From the cell containing the given text, extract its center point as (x, y) coordinate. 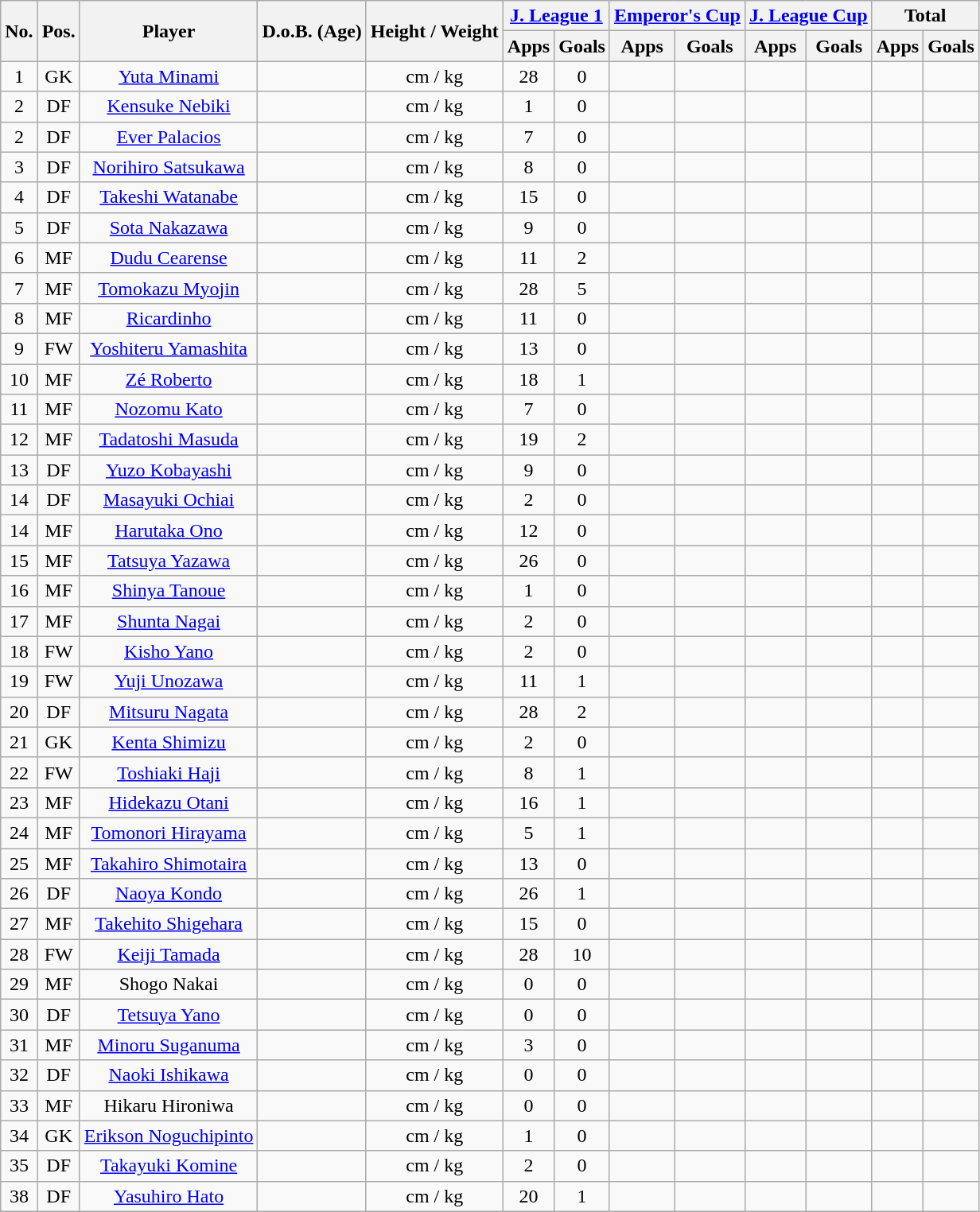
Tadatoshi Masuda (169, 440)
Norihiro Satsukawa (169, 167)
25 (19, 863)
Kenta Shimizu (169, 742)
33 (19, 1105)
D.o.B. (Age) (312, 31)
Pos. (59, 31)
Shogo Nakai (169, 985)
No. (19, 31)
4 (19, 197)
Hikaru Hironiwa (169, 1105)
Yoshiteru Yamashita (169, 348)
Yuji Unozawa (169, 682)
Tetsuya Yano (169, 1015)
38 (19, 1196)
Mitsuru Nagata (169, 712)
29 (19, 985)
Yasuhiro Hato (169, 1196)
21 (19, 742)
Harutaka Ono (169, 530)
Total (925, 16)
17 (19, 621)
Kensuke Nebiki (169, 107)
Toshiaki Haji (169, 772)
Hidekazu Otani (169, 802)
Masayuki Ochiai (169, 500)
J. League 1 (556, 16)
Takehito Shigehara (169, 924)
30 (19, 1015)
6 (19, 258)
Dudu Cearense (169, 258)
23 (19, 802)
31 (19, 1045)
32 (19, 1075)
35 (19, 1166)
Shunta Nagai (169, 621)
27 (19, 924)
Emperor's Cup (677, 16)
Nozomu Kato (169, 410)
Yuta Minami (169, 76)
Sota Nakazawa (169, 227)
Naoki Ishikawa (169, 1075)
Tatsuya Yazawa (169, 561)
Height / Weight (434, 31)
Ricardinho (169, 318)
Ever Palacios (169, 137)
Takahiro Shimotaira (169, 863)
Erikson Noguchipinto (169, 1136)
Keiji Tamada (169, 954)
Tomonori Hirayama (169, 833)
24 (19, 833)
Minoru Suganuma (169, 1045)
Kisho Yano (169, 651)
34 (19, 1136)
Takeshi Watanabe (169, 197)
Takayuki Komine (169, 1166)
Naoya Kondo (169, 894)
Tomokazu Myojin (169, 288)
Zé Roberto (169, 379)
Shinya Tanoue (169, 591)
Yuzo Kobayashi (169, 470)
J. League Cup (808, 16)
22 (19, 772)
Player (169, 31)
